Pinpoint the cell where the given text exists, returning its [X, Y] midpoint coordinate. 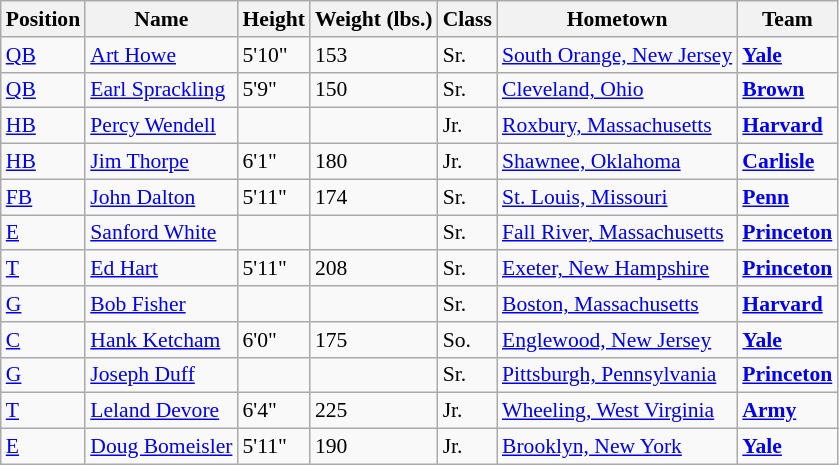
Name [161, 19]
Team [787, 19]
Height [273, 19]
Jim Thorpe [161, 162]
190 [374, 447]
So. [468, 340]
174 [374, 197]
6'1" [273, 162]
St. Louis, Missouri [617, 197]
Shawnee, Oklahoma [617, 162]
Percy Wendell [161, 126]
153 [374, 55]
Exeter, New Hampshire [617, 269]
5'9" [273, 90]
175 [374, 340]
Weight (lbs.) [374, 19]
Hometown [617, 19]
Leland Devore [161, 411]
Doug Bomeisler [161, 447]
Englewood, New Jersey [617, 340]
5'10" [273, 55]
Penn [787, 197]
Boston, Massachusetts [617, 304]
Fall River, Massachusetts [617, 233]
Hank Ketcham [161, 340]
Ed Hart [161, 269]
South Orange, New Jersey [617, 55]
Army [787, 411]
225 [374, 411]
180 [374, 162]
Brooklyn, New York [617, 447]
6'0" [273, 340]
Position [43, 19]
FB [43, 197]
Art Howe [161, 55]
John Dalton [161, 197]
6'4" [273, 411]
208 [374, 269]
Class [468, 19]
Sanford White [161, 233]
150 [374, 90]
Earl Sprackling [161, 90]
Pittsburgh, Pennsylvania [617, 375]
Cleveland, Ohio [617, 90]
Wheeling, West Virginia [617, 411]
C [43, 340]
Brown [787, 90]
Joseph Duff [161, 375]
Carlisle [787, 162]
Bob Fisher [161, 304]
Roxbury, Massachusetts [617, 126]
